Scan for the cell matching the given text and deliver its (x, y) coordinate at center. 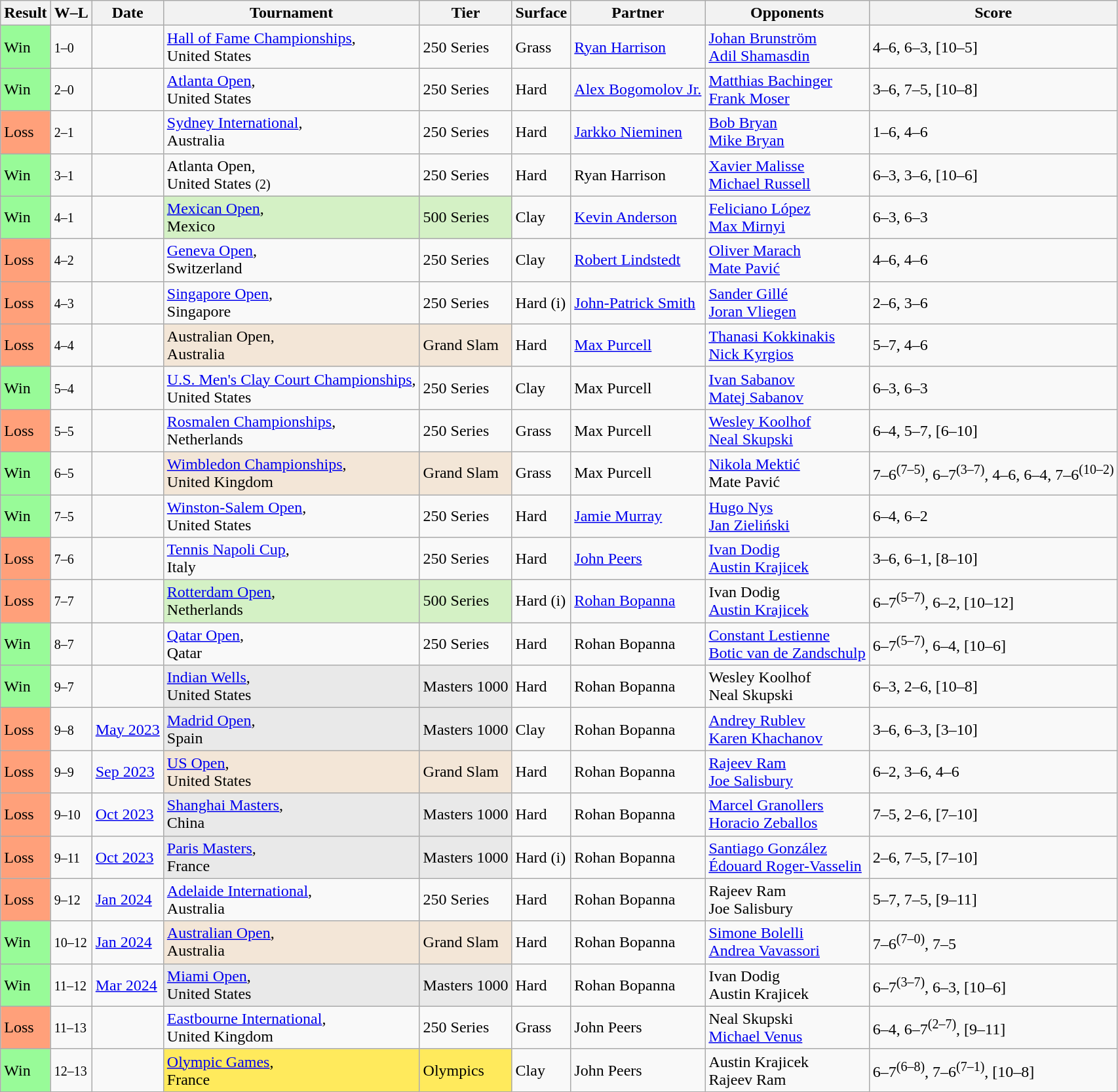
6–7(5–7), 6–4, [10–6] (993, 644)
6–3, 3–6, [10–6] (993, 174)
Date (127, 13)
Santiago González Édouard Roger-Vasselin (787, 857)
Qatar Open, Qatar (291, 644)
Geneva Open, Switzerland (291, 260)
Winston-Salem Open, United States (291, 515)
Johan Brunström Adil Shamasdin (787, 47)
10–12 (71, 943)
Matthias Bachinger Frank Moser (787, 89)
Xavier Malisse Michael Russell (787, 174)
9–8 (71, 729)
3–1 (71, 174)
Atlanta Open, United States (291, 89)
9–12 (71, 899)
2–1 (71, 132)
7–6 (71, 558)
9–7 (71, 687)
3–6, 6–3, [3–10] (993, 729)
Bob Bryan Mike Bryan (787, 132)
Paris Masters,France (291, 857)
3–6, 6–1, [8–10] (993, 558)
John-Patrick Smith (638, 303)
Marcel Granollers Horacio Zeballos (787, 814)
7–5 (71, 515)
US Open,United States (291, 772)
Feliciano López Max Mirnyi (787, 218)
Hugo Nys Jan Zieliński (787, 515)
Olympics (465, 1070)
6–7(6–8), 7–6(7–1), [10–8] (993, 1070)
Australian Open, Australia (291, 345)
Australian Open,Australia (291, 943)
Miami Open,United States (291, 985)
Shanghai Masters,China (291, 814)
Indian Wells, United States (291, 687)
6–2, 3–6, 4–6 (993, 772)
7–6(7–5), 6–7(3–7), 4–6, 6–4, 7–6(10–2) (993, 473)
4–3 (71, 303)
Hall of Fame Championships, United States (291, 47)
Ivan Sabanov Matej Sabanov (787, 388)
Adelaide International,Australia (291, 899)
Sep 2023 (127, 772)
4–6, 6–3, [10–5] (993, 47)
6–4, 5–7, [6–10] (993, 430)
Tier (465, 13)
Jamie Murray (638, 515)
7–5, 2–6, [7–10] (993, 814)
Singapore Open, Singapore (291, 303)
5–7, 4–6 (993, 345)
Partner (638, 13)
Rosmalen Championships, Netherlands (291, 430)
Andrey Rublev Karen Khachanov (787, 729)
5–4 (71, 388)
Mexican Open, Mexico (291, 218)
12–13 (71, 1070)
Opponents (787, 13)
Thanasi Kokkinakis Nick Kyrgios (787, 345)
7–7 (71, 602)
6–4, 6–2 (993, 515)
Score (993, 13)
Tennis Napoli Cup, Italy (291, 558)
5–5 (71, 430)
11–13 (71, 1028)
9–10 (71, 814)
9–9 (71, 772)
W–L (71, 13)
7–6(7–0), 7–5 (993, 943)
6–3, 2–6, [10–8] (993, 687)
Surface (541, 13)
Olympic Games,France (291, 1070)
U.S. Men's Clay Court Championships, United States (291, 388)
4–6, 4–6 (993, 260)
11–12 (71, 985)
1–6, 4–6 (993, 132)
Eastbourne International, United Kingdom (291, 1028)
4–2 (71, 260)
4–4 (71, 345)
Rotterdam Open, Netherlands (291, 602)
Atlanta Open, United States (2) (291, 174)
Sydney International, Australia (291, 132)
6–4, 6–7(2–7), [9–11] (993, 1028)
Result (26, 13)
Neal Skupski Michael Venus (787, 1028)
Austin Krajicek Rajeev Ram (787, 1070)
6–7(3–7), 6–3, [10–6] (993, 985)
4–1 (71, 218)
Nikola Mektić Mate Pavić (787, 473)
Constant Lestienne Botic van de Zandschulp (787, 644)
Madrid Open,Spain (291, 729)
Mar 2024 (127, 985)
Tournament (291, 13)
2–0 (71, 89)
2–6, 7–5, [7–10] (993, 857)
Oliver Marach Mate Pavić (787, 260)
Robert Lindstedt (638, 260)
May 2023 (127, 729)
Alex Bogomolov Jr. (638, 89)
3–6, 7–5, [10–8] (993, 89)
9–11 (71, 857)
Simone Bolelli Andrea Vavassori (787, 943)
6–7(5–7), 6–2, [10–12] (993, 602)
Wimbledon Championships, United Kingdom (291, 473)
6–5 (71, 473)
2–6, 3–6 (993, 303)
Jarkko Nieminen (638, 132)
5–7, 7–5, [9–11] (993, 899)
1–0 (71, 47)
Kevin Anderson (638, 218)
Sander Gillé Joran Vliegen (787, 303)
8–7 (71, 644)
